For the text-containing cell, return its midpoint in [X, Y] coordinate format. 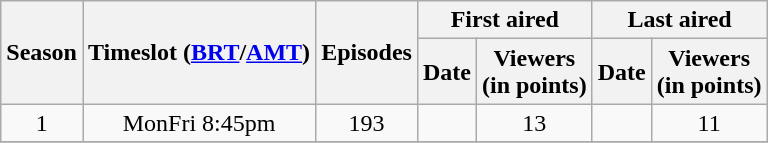
MonFri 8:45pm [198, 123]
Last aired [680, 20]
193 [367, 123]
13 [534, 123]
Timeslot (BRT/AMT) [198, 52]
1 [42, 123]
Season [42, 52]
Episodes [367, 52]
11 [709, 123]
First aired [504, 20]
